Extract the [X, Y] coordinate from the center of the cell holding the provided text.  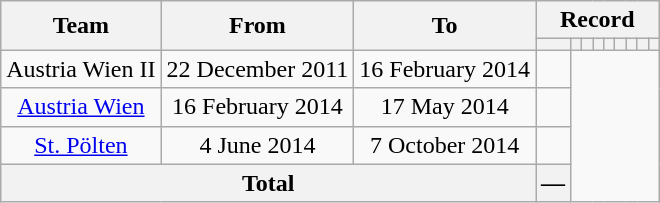
Team [81, 26]
17 May 2014 [445, 107]
4 June 2014 [258, 145]
7 October 2014 [445, 145]
Austria Wien [81, 107]
Total [268, 183]
From [258, 26]
Austria Wien II [81, 69]
— [554, 183]
To [445, 26]
22 December 2011 [258, 69]
St. Pölten [81, 145]
Record [598, 20]
